Determine the (x, y) coordinate at the center of the cell enclosing the given text.  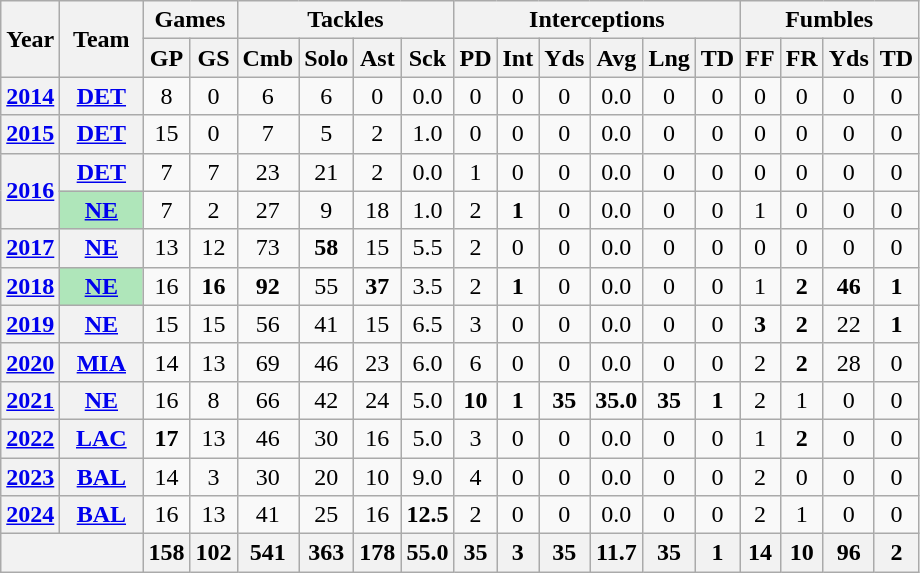
27 (268, 210)
2018 (30, 286)
2020 (30, 362)
541 (268, 553)
Interceptions (597, 20)
55.0 (428, 553)
66 (268, 400)
Int (518, 58)
PD (476, 58)
Year (30, 39)
Fumbles (830, 20)
2019 (30, 324)
96 (848, 553)
6.5 (428, 324)
5 (326, 134)
Games (190, 20)
MIA (102, 362)
Ast (378, 58)
Lng (669, 58)
3.5 (428, 286)
56 (268, 324)
55 (326, 286)
2016 (30, 191)
Sck (428, 58)
2021 (30, 400)
9 (326, 210)
Cmb (268, 58)
363 (326, 553)
11.7 (616, 553)
17 (166, 438)
12 (214, 248)
GP (166, 58)
25 (326, 515)
4 (476, 477)
35.0 (616, 400)
2022 (30, 438)
158 (166, 553)
37 (378, 286)
2023 (30, 477)
2024 (30, 515)
9.0 (428, 477)
69 (268, 362)
24 (378, 400)
6.0 (428, 362)
92 (268, 286)
20 (326, 477)
Tackles (346, 20)
FF (760, 58)
58 (326, 248)
2017 (30, 248)
FR (802, 58)
12.5 (428, 515)
28 (848, 362)
Avg (616, 58)
178 (378, 553)
LAC (102, 438)
Solo (326, 58)
GS (214, 58)
42 (326, 400)
22 (848, 324)
2015 (30, 134)
2014 (30, 96)
21 (326, 172)
Team (102, 39)
73 (268, 248)
5.5 (428, 248)
18 (378, 210)
102 (214, 553)
